Detect which cell encompasses the target text, then output its (X, Y) center coordinate. 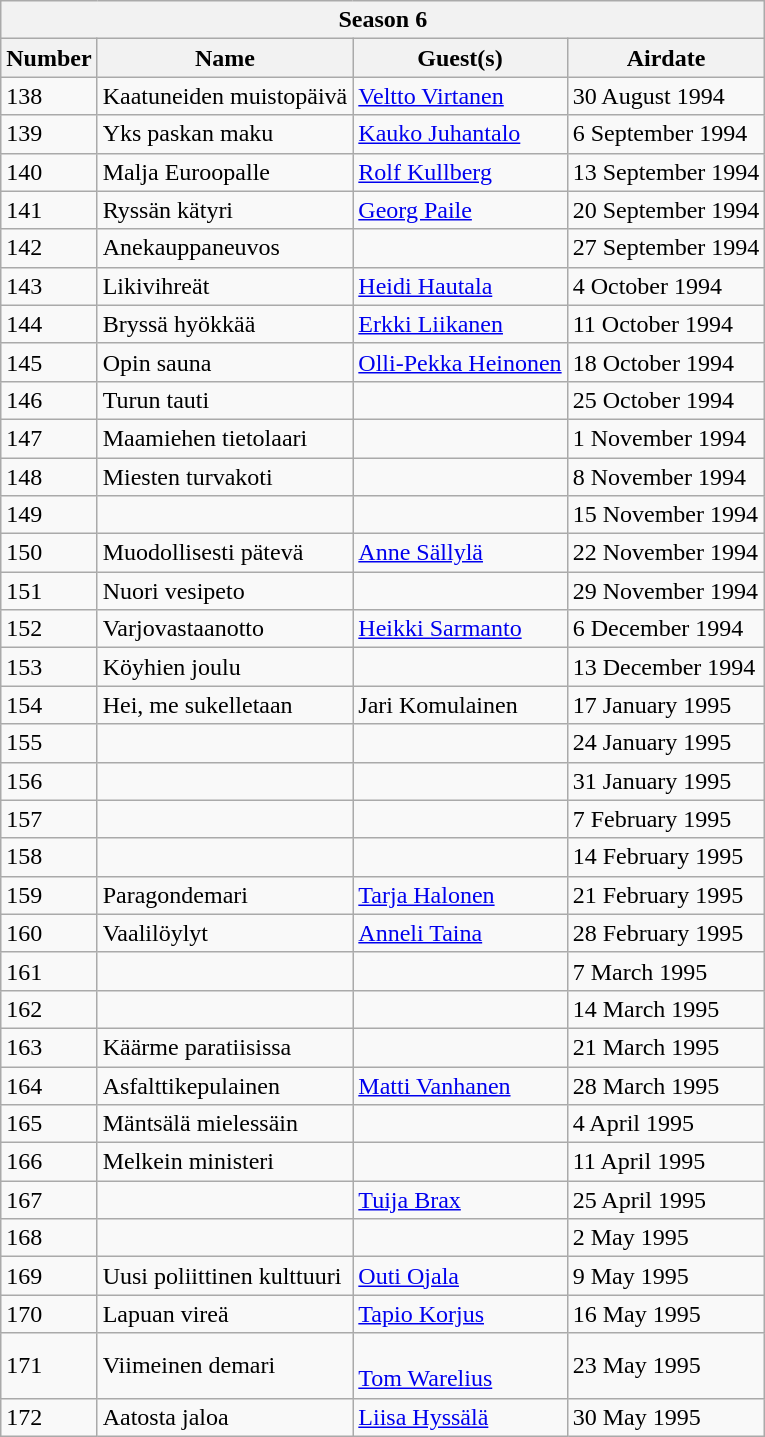
Likivihreät (225, 286)
Uusi poliittinen kulttuuri (225, 1276)
Tuija Brax (460, 1200)
17 January 1995 (666, 705)
143 (49, 286)
141 (49, 210)
28 February 1995 (666, 933)
Malja Euroopalle (225, 172)
Heikki Sarmanto (460, 629)
Melkein ministeri (225, 1162)
166 (49, 1162)
170 (49, 1314)
Tom Warelius (460, 1366)
Asfalttikepulainen (225, 1085)
Muodollisesti pätevä (225, 553)
21 March 1995 (666, 1047)
30 May 1995 (666, 1417)
Rolf Kullberg (460, 172)
21 February 1995 (666, 895)
Matti Vanhanen (460, 1085)
Ryssän kätyri (225, 210)
145 (49, 362)
163 (49, 1047)
11 October 1994 (666, 324)
27 September 1994 (666, 248)
149 (49, 515)
Heidi Hautala (460, 286)
14 March 1995 (666, 1009)
Köyhien joulu (225, 667)
Kauko Juhantalo (460, 134)
Season 6 (383, 20)
9 May 1995 (666, 1276)
157 (49, 819)
6 September 1994 (666, 134)
2 May 1995 (666, 1238)
Käärme paratiisissa (225, 1047)
147 (49, 438)
Anekauppaneuvos (225, 248)
Hei, me sukelletaan (225, 705)
155 (49, 743)
20 September 1994 (666, 210)
138 (49, 96)
Anneli Taina (460, 933)
171 (49, 1366)
Veltto Virtanen (460, 96)
Number (49, 58)
Lapuan vireä (225, 1314)
Georg Paile (460, 210)
15 November 1994 (666, 515)
30 August 1994 (666, 96)
172 (49, 1417)
Paragondemari (225, 895)
169 (49, 1276)
160 (49, 933)
7 March 1995 (666, 971)
Miesten turvakoti (225, 477)
Aatosta jaloa (225, 1417)
164 (49, 1085)
29 November 1994 (666, 591)
7 February 1995 (666, 819)
158 (49, 857)
159 (49, 895)
22 November 1994 (666, 553)
162 (49, 1009)
Bryssä hyökkää (225, 324)
Opin sauna (225, 362)
28 March 1995 (666, 1085)
Varjovastaanotto (225, 629)
146 (49, 400)
Olli-Pekka Heinonen (460, 362)
13 September 1994 (666, 172)
140 (49, 172)
139 (49, 134)
Mäntsälä mielessäin (225, 1124)
150 (49, 553)
Vaalilöylyt (225, 933)
14 February 1995 (666, 857)
153 (49, 667)
Outi Ojala (460, 1276)
Erkki Liikanen (460, 324)
6 December 1994 (666, 629)
144 (49, 324)
161 (49, 971)
11 April 1995 (666, 1162)
165 (49, 1124)
Name (225, 58)
31 January 1995 (666, 781)
Jari Komulainen (460, 705)
Yks paskan maku (225, 134)
25 October 1994 (666, 400)
25 April 1995 (666, 1200)
Guest(s) (460, 58)
151 (49, 591)
142 (49, 248)
Nuori vesipeto (225, 591)
154 (49, 705)
18 October 1994 (666, 362)
Turun tauti (225, 400)
Airdate (666, 58)
148 (49, 477)
23 May 1995 (666, 1366)
4 April 1995 (666, 1124)
Viimeinen demari (225, 1366)
156 (49, 781)
Tapio Korjus (460, 1314)
Tarja Halonen (460, 895)
Kaatuneiden muistopäivä (225, 96)
Maamiehen tietolaari (225, 438)
24 January 1995 (666, 743)
1 November 1994 (666, 438)
152 (49, 629)
168 (49, 1238)
Anne Sällylä (460, 553)
13 December 1994 (666, 667)
16 May 1995 (666, 1314)
167 (49, 1200)
4 October 1994 (666, 286)
8 November 1994 (666, 477)
Liisa Hyssälä (460, 1417)
